Find where the given text appears and provide that cell's center as [X, Y] coordinate. 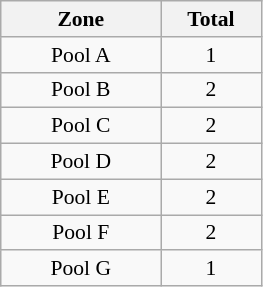
Pool E [81, 197]
Pool C [81, 126]
Zone [81, 19]
Pool G [81, 269]
Pool B [81, 90]
Pool A [81, 55]
Total [211, 19]
Pool D [81, 162]
Pool F [81, 233]
